Identify which cell holds the provided text, then report its [X, Y] central coordinate. 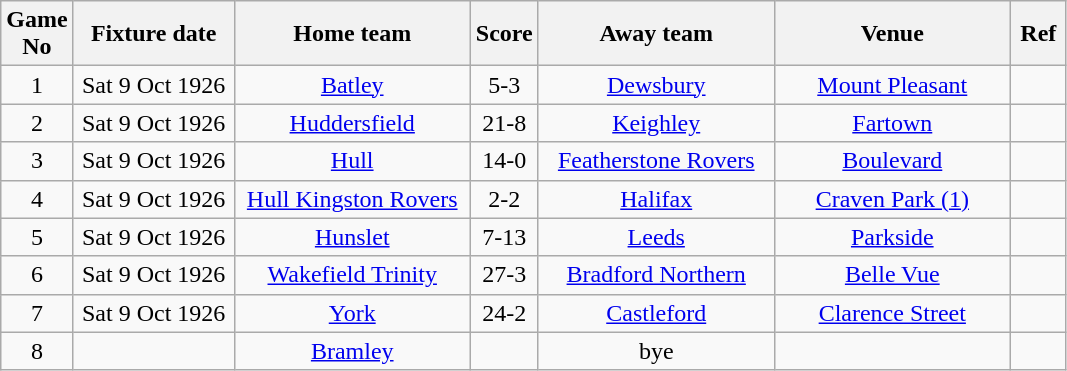
5 [37, 237]
2-2 [504, 199]
7-13 [504, 237]
Boulevard [892, 161]
Featherstone Rovers [656, 161]
14-0 [504, 161]
Huddersfield [352, 123]
Home team [352, 34]
York [352, 313]
Dewsbury [656, 85]
Parkside [892, 237]
27-3 [504, 275]
Game No [37, 34]
3 [37, 161]
24-2 [504, 313]
Wakefield Trinity [352, 275]
Craven Park (1) [892, 199]
Ref [1038, 34]
8 [37, 351]
5-3 [504, 85]
Batley [352, 85]
Fartown [892, 123]
Belle Vue [892, 275]
Bradford Northern [656, 275]
Fixture date [154, 34]
Hunslet [352, 237]
6 [37, 275]
Score [504, 34]
7 [37, 313]
bye [656, 351]
Venue [892, 34]
1 [37, 85]
Mount Pleasant [892, 85]
Hull [352, 161]
Keighley [656, 123]
Bramley [352, 351]
Away team [656, 34]
Leeds [656, 237]
4 [37, 199]
21-8 [504, 123]
Castleford [656, 313]
2 [37, 123]
Clarence Street [892, 313]
Hull Kingston Rovers [352, 199]
Halifax [656, 199]
